Determine the [x, y] coordinate at the center of the cell enclosing the given text.  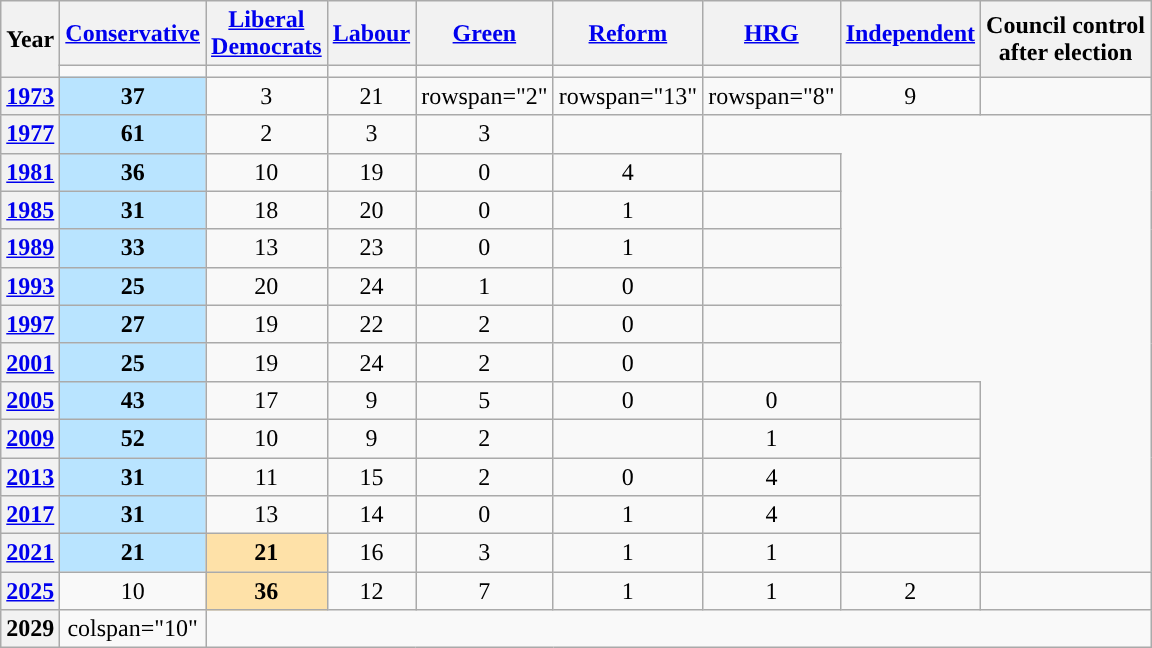
rowspan="13" [628, 96]
5 [485, 400]
27 [133, 324]
18 [267, 210]
15 [371, 477]
12 [371, 591]
37 [133, 96]
61 [133, 134]
1985 [30, 210]
17 [267, 400]
2017 [30, 515]
Conservative [133, 34]
22 [371, 324]
2013 [30, 477]
14 [371, 515]
1989 [30, 248]
1997 [30, 324]
1973 [30, 96]
2005 [30, 400]
Council controlafter election [1066, 39]
Liberal Democrats [267, 34]
52 [133, 438]
7 [485, 591]
Green [485, 34]
Year [30, 39]
1993 [30, 286]
43 [133, 400]
2009 [30, 438]
Labour [371, 34]
23 [371, 248]
2029 [30, 629]
1981 [30, 172]
1977 [30, 134]
Independent [910, 34]
16 [371, 553]
2001 [30, 362]
Reform [628, 34]
11 [267, 477]
2025 [30, 591]
HRG [772, 34]
33 [133, 248]
rowspan="2" [485, 96]
colspan="10" [133, 629]
2021 [30, 553]
rowspan="8" [772, 96]
